Find where the given text appears and provide that cell's center as (X, Y) coordinate. 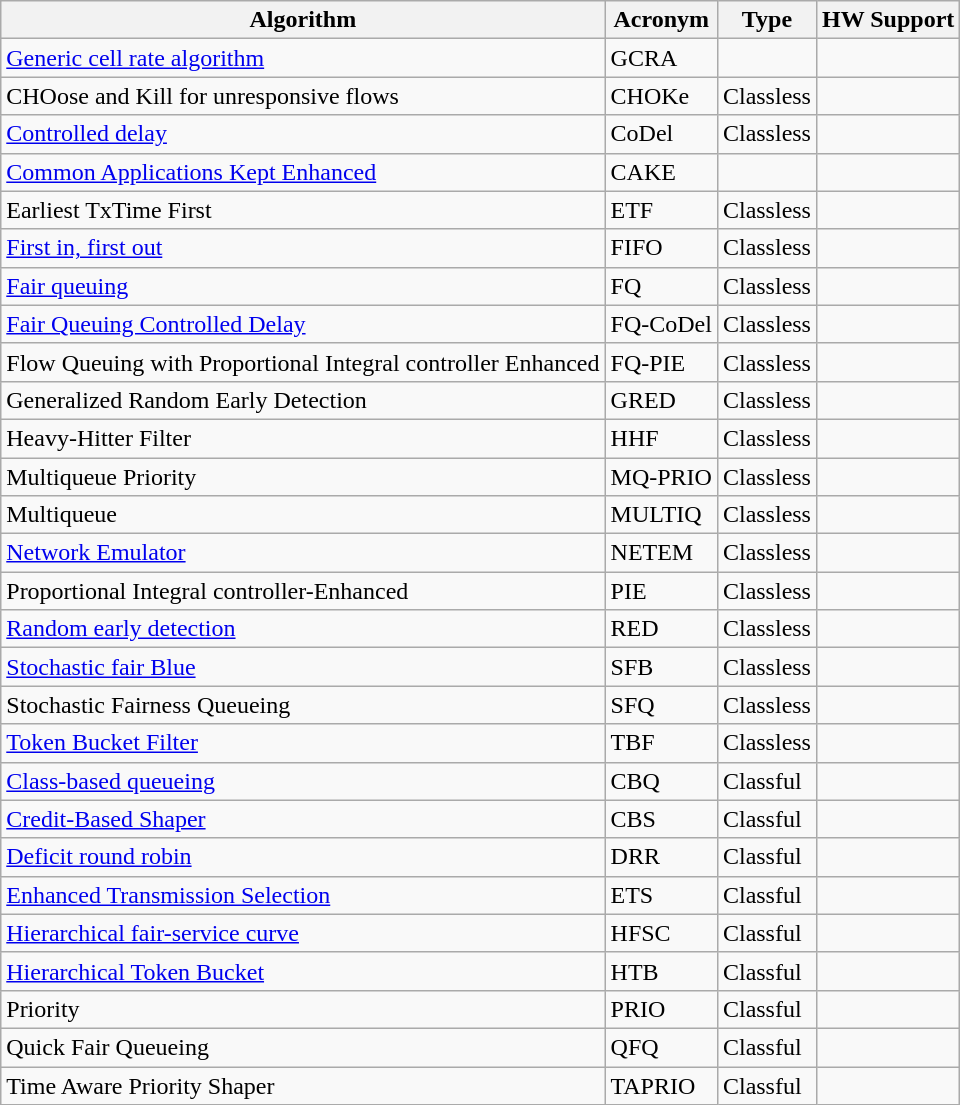
Hierarchical Token Bucket (303, 971)
TAPRIO (661, 1085)
Priority (303, 1009)
PIE (661, 591)
Random early detection (303, 629)
MULTIQ (661, 515)
Acronym (661, 20)
Common Applications Kept Enhanced (303, 172)
HHF (661, 438)
HW Support (888, 20)
HFSC (661, 933)
Controlled delay (303, 134)
CBQ (661, 781)
FIFO (661, 248)
Hierarchical fair-service curve (303, 933)
Stochastic fair Blue (303, 667)
MQ-PRIO (661, 477)
Class-based queueing (303, 781)
SFB (661, 667)
First in, first out (303, 248)
CHOose and Kill for unresponsive flows (303, 96)
FQ-PIE (661, 362)
Multiqueue (303, 515)
Flow Queuing with Proportional Integral controller Enhanced (303, 362)
FQ-CoDel (661, 324)
Fair Queuing Controlled Delay (303, 324)
CAKE (661, 172)
FQ (661, 286)
SFQ (661, 705)
QFQ (661, 1047)
DRR (661, 857)
Network Emulator (303, 553)
Enhanced Transmission Selection (303, 895)
Generic cell rate algorithm (303, 58)
NETEM (661, 553)
Quick Fair Queueing (303, 1047)
ETF (661, 210)
Earliest TxTime First (303, 210)
CHOKe (661, 96)
Algorithm (303, 20)
Token Bucket Filter (303, 743)
PRIO (661, 1009)
CoDel (661, 134)
RED (661, 629)
Fair queuing (303, 286)
Proportional Integral controller-Enhanced (303, 591)
Credit-Based Shaper (303, 819)
TBF (661, 743)
Stochastic Fairness Queueing (303, 705)
GRED (661, 400)
Multiqueue Priority (303, 477)
Heavy-Hitter Filter (303, 438)
Generalized Random Early Detection (303, 400)
Type (766, 20)
Time Aware Priority Shaper (303, 1085)
ETS (661, 895)
CBS (661, 819)
HTB (661, 971)
Deficit round robin (303, 857)
GCRA (661, 58)
